Detect which cell encompasses the target text, then output its (x, y) center coordinate. 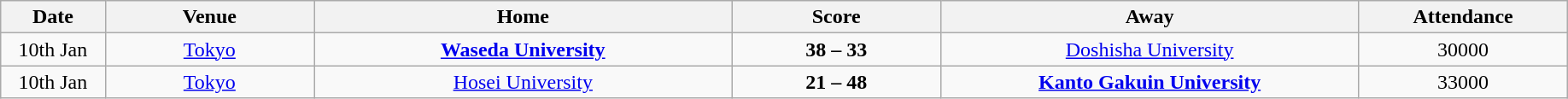
Date (53, 17)
Score (837, 17)
38 – 33 (837, 49)
Attendance (1464, 17)
Hosei University (523, 82)
Kanto Gakuin University (1150, 82)
Home (523, 17)
30000 (1464, 49)
33000 (1464, 82)
Venue (210, 17)
Away (1150, 17)
21 – 48 (837, 82)
Doshisha University (1150, 49)
Waseda University (523, 49)
